Return [X, Y] of the center of cell containing provided text 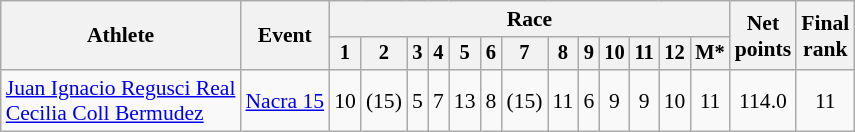
Final rank [825, 36]
Netpoints [764, 36]
M* [710, 54]
Juan Ignacio Regusci RealCecilia Coll Bermudez [121, 100]
13 [465, 100]
Event [284, 36]
Athlete [121, 36]
Race [530, 19]
114.0 [764, 100]
3 [418, 54]
12 [675, 54]
2 [384, 54]
Nacra 15 [284, 100]
4 [438, 54]
1 [345, 54]
